Capture the cell that displays the provided text and extract its [X, Y] central coordinate. 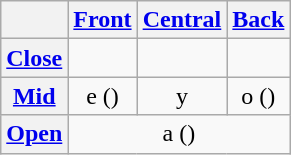
Front [102, 20]
e () [102, 96]
Close [34, 58]
o () [258, 96]
y [182, 96]
Back [258, 20]
Open [34, 134]
a () [179, 134]
Mid [34, 96]
Central [182, 20]
